Identify which cell holds the provided text, then report its (X, Y) central coordinate. 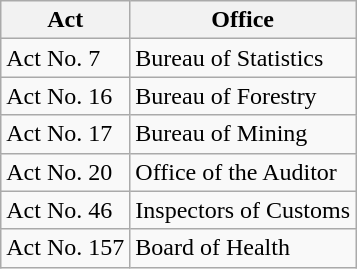
Office of the Auditor (243, 172)
Act No. 16 (66, 96)
Act (66, 20)
Board of Health (243, 248)
Act No. 20 (66, 172)
Inspectors of Customs (243, 210)
Act No. 7 (66, 58)
Act No. 157 (66, 248)
Act No. 17 (66, 134)
Office (243, 20)
Bureau of Forestry (243, 96)
Act No. 46 (66, 210)
Bureau of Mining (243, 134)
Bureau of Statistics (243, 58)
